Capture the cell that displays the provided text and extract its [X, Y] central coordinate. 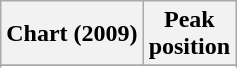
Peakposition [189, 34]
Chart (2009) [72, 34]
